Find where the given text appears and provide that cell's center as (X, Y) coordinate. 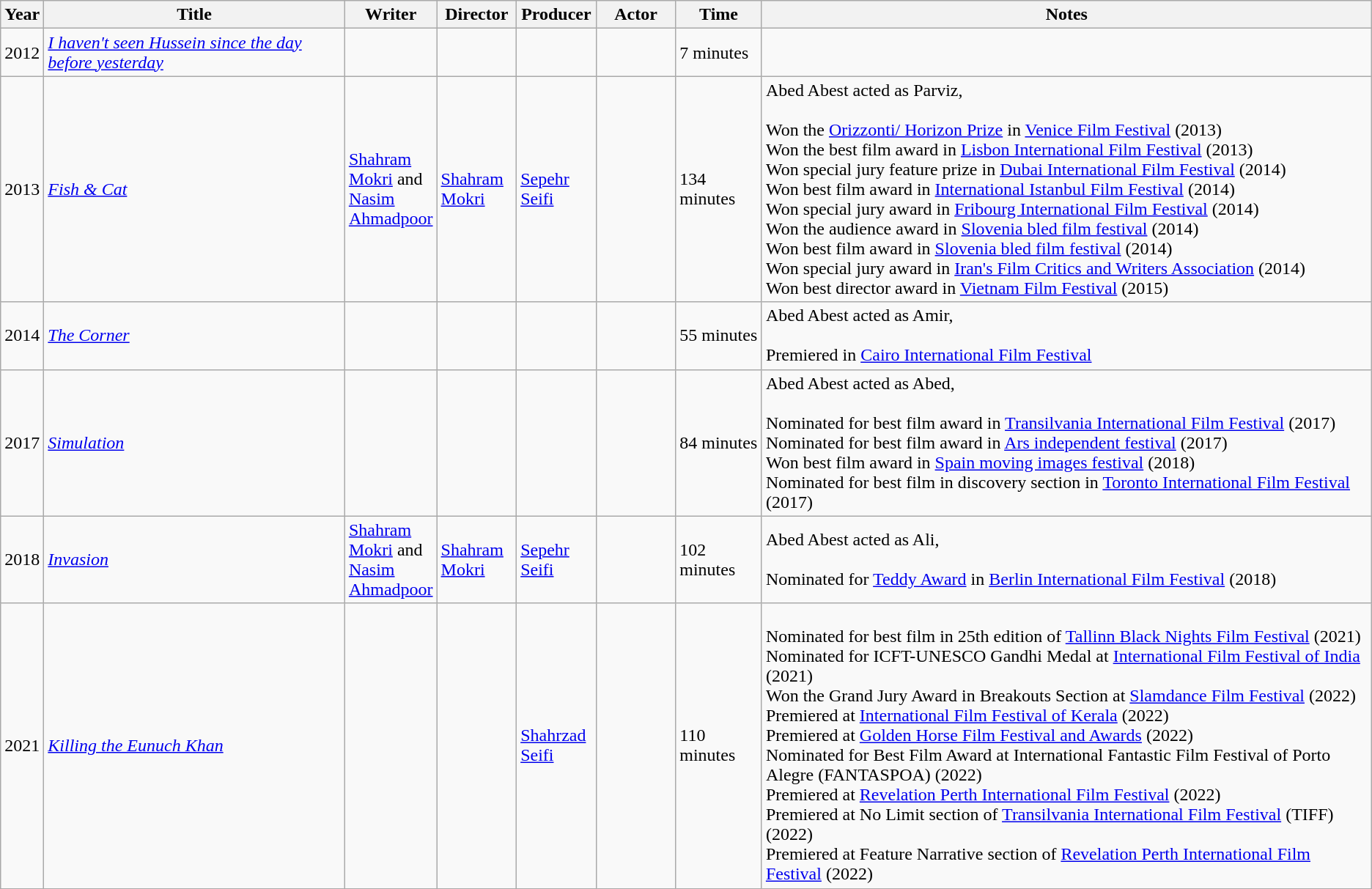
134 minutes (719, 189)
102 minutes (719, 560)
Shahrzad Seifi (557, 746)
Simulation (195, 443)
110 minutes (719, 746)
2013 (22, 189)
Invasion (195, 560)
Killing the Eunuch Khan (195, 746)
7 minutes (719, 53)
Abed Abest acted as Ali,Nominated for Teddy Award in Berlin International Film Festival (2018) (1066, 560)
Time (719, 15)
The Corner (195, 336)
2014 (22, 336)
Producer (557, 15)
2012 (22, 53)
Notes (1066, 15)
2021 (22, 746)
Actor (636, 15)
Title (195, 15)
2018 (22, 560)
55 minutes (719, 336)
Director (476, 15)
Year (22, 15)
I haven't seen Hussein since the day before yesterday (195, 53)
Writer (391, 15)
2017 (22, 443)
84 minutes (719, 443)
Abed Abest acted as Amir,Premiered in Cairo International Film Festival (1066, 336)
Fish & Cat (195, 189)
